Scan for the cell matching the given text and deliver its [X, Y] coordinate at center. 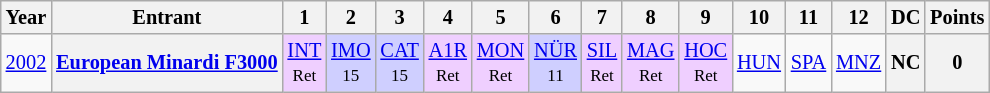
8 [650, 17]
5 [500, 17]
3 [399, 17]
Year [26, 17]
CAT15 [399, 63]
NC [906, 63]
INTRet [305, 63]
10 [759, 17]
IMO15 [350, 63]
SILRet [602, 63]
2002 [26, 63]
A1RRet [448, 63]
Points [957, 17]
1 [305, 17]
MONRet [500, 63]
11 [808, 17]
4 [448, 17]
7 [602, 17]
0 [957, 63]
MNZ [858, 63]
6 [556, 17]
9 [706, 17]
MAGRet [650, 63]
2 [350, 17]
European Minardi F3000 [166, 63]
NÜR11 [556, 63]
SPA [808, 63]
12 [858, 17]
HUN [759, 63]
HOCRet [706, 63]
DC [906, 17]
Entrant [166, 17]
